Find where the given text appears and provide that cell's center as (x, y) coordinate. 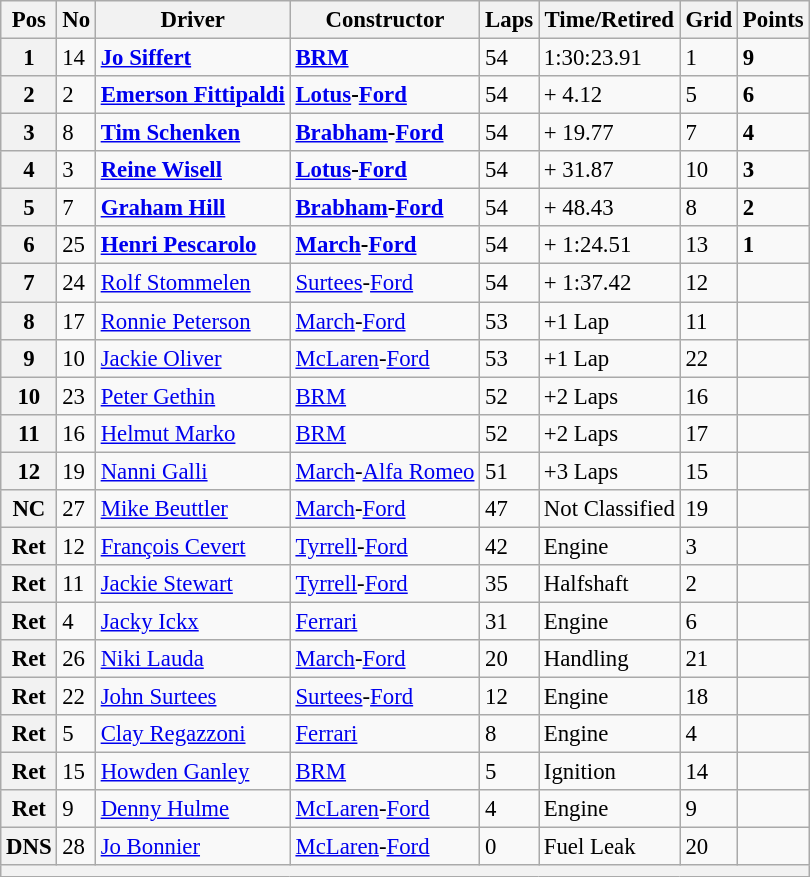
Reine Wisell (192, 170)
18 (708, 697)
Pos (29, 20)
Constructor (385, 20)
Jackie Stewart (192, 584)
+ 19.77 (609, 133)
François Cevert (192, 546)
35 (510, 584)
Henri Pescarolo (192, 245)
Niki Lauda (192, 659)
21 (708, 659)
Helmut Marko (192, 433)
Jacky Ickx (192, 621)
Ronnie Peterson (192, 321)
John Surtees (192, 697)
No (76, 20)
+ 31.87 (609, 170)
27 (76, 509)
Howden Ganley (192, 772)
Denny Hulme (192, 809)
Tim Schenken (192, 133)
42 (510, 546)
NC (29, 509)
31 (510, 621)
Mike Beuttler (192, 509)
26 (76, 659)
25 (76, 245)
Jo Siffert (192, 58)
DNS (29, 847)
Halfshaft (609, 584)
0 (510, 847)
+ 48.43 (609, 208)
1:30:23.91 (609, 58)
Not Classified (609, 509)
+3 Laps (609, 471)
Ignition (609, 772)
+ 4.12 (609, 95)
Nanni Galli (192, 471)
Grid (708, 20)
23 (76, 396)
+ 1:24.51 (609, 245)
March-Alfa Romeo (385, 471)
Fuel Leak (609, 847)
Points (774, 20)
Laps (510, 20)
24 (76, 283)
Handling (609, 659)
Peter Gethin (192, 396)
Graham Hill (192, 208)
47 (510, 509)
Driver (192, 20)
Jo Bonnier (192, 847)
51 (510, 471)
Rolf Stommelen (192, 283)
Time/Retired (609, 20)
Clay Regazzoni (192, 734)
Emerson Fittipaldi (192, 95)
13 (708, 245)
+ 1:37.42 (609, 283)
28 (76, 847)
Jackie Oliver (192, 358)
